Return (X, Y) of the center of cell containing provided text 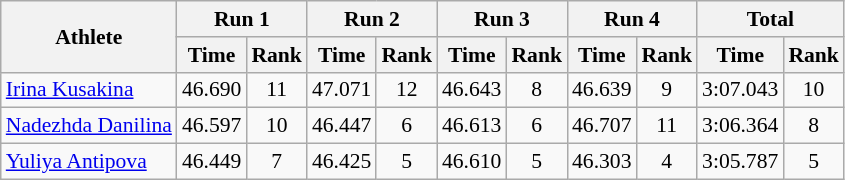
9 (666, 90)
46.303 (602, 162)
Run 1 (242, 19)
47.071 (342, 90)
4 (666, 162)
46.610 (472, 162)
Nadezhda Danilina (89, 126)
3:05.787 (740, 162)
46.449 (212, 162)
Run 2 (372, 19)
46.425 (342, 162)
3:06.364 (740, 126)
46.613 (472, 126)
46.707 (602, 126)
46.447 (342, 126)
Run 3 (502, 19)
46.690 (212, 90)
Total (770, 19)
12 (406, 90)
Run 4 (632, 19)
7 (276, 162)
Yuliya Antipova (89, 162)
Athlete (89, 36)
46.643 (472, 90)
Irina Kusakina (89, 90)
46.639 (602, 90)
3:07.043 (740, 90)
46.597 (212, 126)
